Extract the (X, Y) coordinate from the center of the cell holding the provided text.  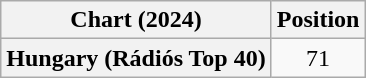
Chart (2024) (136, 20)
Hungary (Rádiós Top 40) (136, 58)
Position (318, 20)
71 (318, 58)
